Scan for the cell matching the given text and deliver its [x, y] coordinate at center. 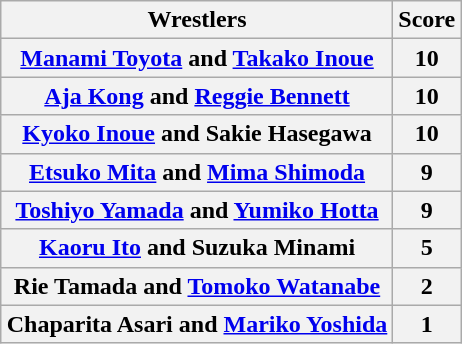
5 [427, 248]
Kyoko Inoue and Sakie Hasegawa [197, 134]
2 [427, 286]
Chaparita Asari and Mariko Yoshida [197, 324]
Toshiyo Yamada and Yumiko Hotta [197, 210]
Aja Kong and Reggie Bennett [197, 96]
Rie Tamada and Tomoko Watanabe [197, 286]
Etsuko Mita and Mima Shimoda [197, 172]
Score [427, 20]
Manami Toyota and Takako Inoue [197, 58]
1 [427, 324]
Wrestlers [197, 20]
Kaoru Ito and Suzuka Minami [197, 248]
